Capture the cell that displays the provided text and extract its [X, Y] central coordinate. 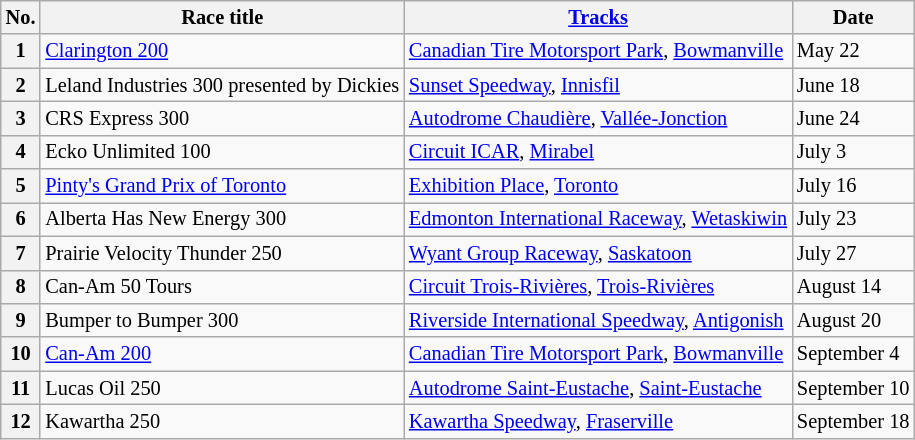
Autodrome Saint-Eustache, Saint-Eustache [598, 388]
Wyant Group Raceway, Saskatoon [598, 253]
6 [21, 219]
Lucas Oil 250 [222, 388]
Prairie Velocity Thunder 250 [222, 253]
2 [21, 85]
Ecko Unlimited 100 [222, 152]
September 18 [853, 421]
June 24 [853, 118]
No. [21, 17]
9 [21, 320]
4 [21, 152]
September 10 [853, 388]
Kawartha Speedway, Fraserville [598, 421]
8 [21, 287]
Leland Industries 300 presented by Dickies [222, 85]
Edmonton International Raceway, Wetaskiwin [598, 219]
1 [21, 51]
July 16 [853, 186]
Exhibition Place, Toronto [598, 186]
Kawartha 250 [222, 421]
Can-Am 50 Tours [222, 287]
September 4 [853, 354]
Bumper to Bumper 300 [222, 320]
July 3 [853, 152]
June 18 [853, 85]
Can-Am 200 [222, 354]
Sunset Speedway, Innisfil [598, 85]
July 27 [853, 253]
10 [21, 354]
3 [21, 118]
Race title [222, 17]
August 14 [853, 287]
12 [21, 421]
July 23 [853, 219]
CRS Express 300 [222, 118]
7 [21, 253]
August 20 [853, 320]
Riverside International Speedway, Antigonish [598, 320]
Pinty's Grand Prix of Toronto [222, 186]
Circuit ICAR, Mirabel [598, 152]
Autodrome Chaudière, Vallée-Jonction [598, 118]
Alberta Has New Energy 300 [222, 219]
Date [853, 17]
Circuit Trois-Rivières, Trois-Rivières [598, 287]
Tracks [598, 17]
Clarington 200 [222, 51]
May 22 [853, 51]
11 [21, 388]
5 [21, 186]
